Detect which cell encompasses the target text, then output its (X, Y) center coordinate. 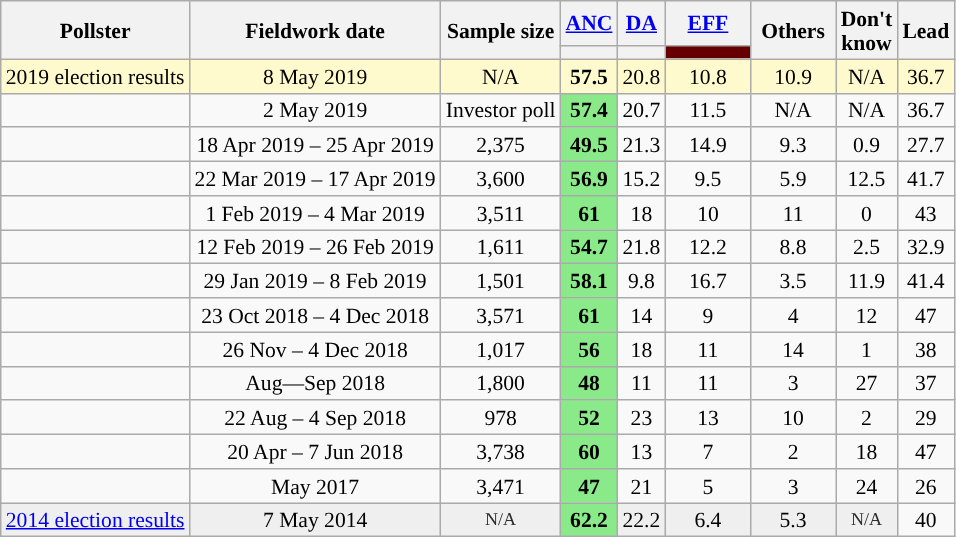
Lead (926, 30)
37 (926, 383)
5.9 (792, 179)
18 Apr 2019 – 25 Apr 2019 (316, 145)
9.3 (792, 145)
2.5 (867, 247)
56.9 (590, 179)
22 Mar 2019 – 17 Apr 2019 (316, 179)
0 (867, 213)
Investor poll (501, 110)
49.5 (590, 145)
5 (708, 486)
0.9 (867, 145)
16.7 (708, 281)
11.9 (867, 281)
2 May 2019 (316, 110)
22 Aug – 4 Sep 2018 (316, 418)
38 (926, 349)
48 (590, 383)
20.7 (641, 110)
Fieldwork date (316, 30)
41.7 (926, 179)
3.5 (792, 281)
3,600 (501, 179)
12 Feb 2019 – 26 Feb 2019 (316, 247)
7 May 2014 (316, 520)
8.8 (792, 247)
1 Feb 2019 – 4 Mar 2019 (316, 213)
Pollster (96, 30)
6.4 (708, 520)
5.3 (792, 520)
29 Jan 2019 – 8 Feb 2019 (316, 281)
3,471 (501, 486)
Sample size (501, 30)
57.5 (590, 76)
56 (590, 349)
29 (926, 418)
26 Nov – 4 Dec 2018 (316, 349)
2019 election results (96, 76)
2014 election results (96, 520)
11.5 (708, 110)
54.7 (590, 247)
24 (867, 486)
1 (867, 349)
27 (867, 383)
1,017 (501, 349)
15.2 (641, 179)
1,501 (501, 281)
7 (708, 452)
12.5 (867, 179)
12 (867, 315)
20.8 (641, 76)
57.4 (590, 110)
9.8 (641, 281)
DA (641, 24)
9.5 (708, 179)
41.4 (926, 281)
978 (501, 418)
21 (641, 486)
62.2 (590, 520)
43 (926, 213)
4 (792, 315)
26 (926, 486)
27.7 (926, 145)
14.9 (708, 145)
52 (590, 418)
20 Apr – 7 Jun 2018 (316, 452)
23 (641, 418)
2,375 (501, 145)
58.1 (590, 281)
Others (792, 30)
Aug—Sep 2018 (316, 383)
1,611 (501, 247)
3,738 (501, 452)
40 (926, 520)
Don'tknow (867, 30)
60 (590, 452)
1,800 (501, 383)
23 Oct 2018 – 4 Dec 2018 (316, 315)
21.3 (641, 145)
22.2 (641, 520)
12.2 (708, 247)
32.9 (926, 247)
3,571 (501, 315)
8 May 2019 (316, 76)
ANC (590, 24)
3,511 (501, 213)
10.9 (792, 76)
9 (708, 315)
10.8 (708, 76)
EFF (708, 24)
May 2017 (316, 486)
21.8 (641, 247)
